Determine the [X, Y] coordinate at the center of the cell enclosing the given text.  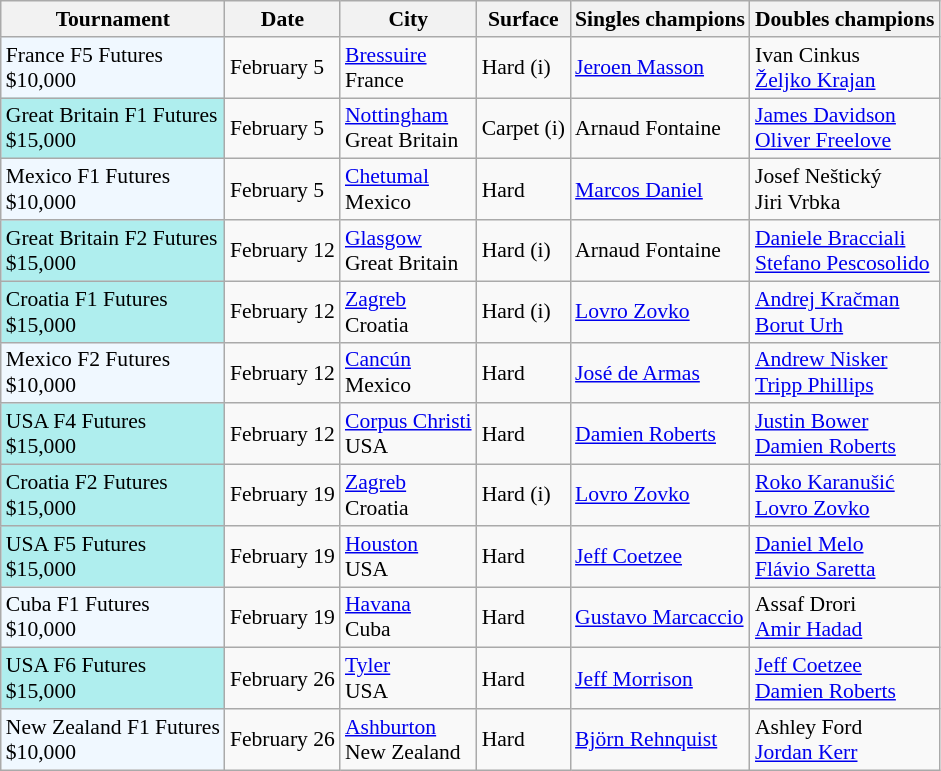
Jeroen Masson [660, 68]
José de Armas [660, 372]
USA F5 Futures$15,000 [113, 556]
ChetumalMexico [408, 190]
Ashley Ford Jordan Kerr [844, 740]
Daniele Bracciali Stefano Pescosolido [844, 250]
Daniel Melo Flávio Saretta [844, 556]
Josef Neštický Jiri Vrbka [844, 190]
Andrew Nisker Tripp Phillips [844, 372]
Croatia F2 Futures$15,000 [113, 496]
Jeff Coetzee [660, 556]
Surface [524, 19]
Jeff Morrison [660, 678]
Date [282, 19]
Marcos Daniel [660, 190]
Croatia F1 Futures$15,000 [113, 312]
USA F6 Futures$15,000 [113, 678]
Doubles champions [844, 19]
Damien Roberts [660, 434]
Assaf Drori Amir Hadad [844, 618]
Björn Rehnquist [660, 740]
James Davidson Oliver Freelove [844, 128]
City [408, 19]
Ivan Cinkus Željko Krajan [844, 68]
TylerUSA [408, 678]
BressuireFrance [408, 68]
Corpus ChristiUSA [408, 434]
Tournament [113, 19]
NottinghamGreat Britain [408, 128]
Roko Karanušić Lovro Zovko [844, 496]
Mexico F1 Futures$10,000 [113, 190]
Cuba F1 Futures$10,000 [113, 618]
AshburtonNew Zealand [408, 740]
Carpet (i) [524, 128]
GlasgowGreat Britain [408, 250]
Great Britain F2 Futures$15,000 [113, 250]
New Zealand F1 Futures$10,000 [113, 740]
Justin Bower Damien Roberts [844, 434]
HavanaCuba [408, 618]
CancúnMexico [408, 372]
Mexico F2 Futures$10,000 [113, 372]
USA F4 Futures$15,000 [113, 434]
HoustonUSA [408, 556]
Jeff Coetzee Damien Roberts [844, 678]
Andrej Kračman Borut Urh [844, 312]
Gustavo Marcaccio [660, 618]
Singles champions [660, 19]
France F5 Futures$10,000 [113, 68]
Great Britain F1 Futures$15,000 [113, 128]
